Identify which cell holds the provided text, then report its (X, Y) central coordinate. 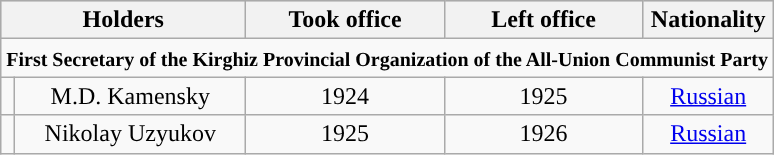
1926 (544, 134)
First Secretary of the Kirghiz Provincial Organization of the All-Union Communist Party (388, 58)
Nikolay Uzyukov (130, 134)
1924 (346, 96)
Nationality (708, 20)
M.D. Kamensky (130, 96)
Holders (124, 20)
Left office (544, 20)
Took office (346, 20)
